Output the [X, Y] coordinate of the center of the cell containing the given text.  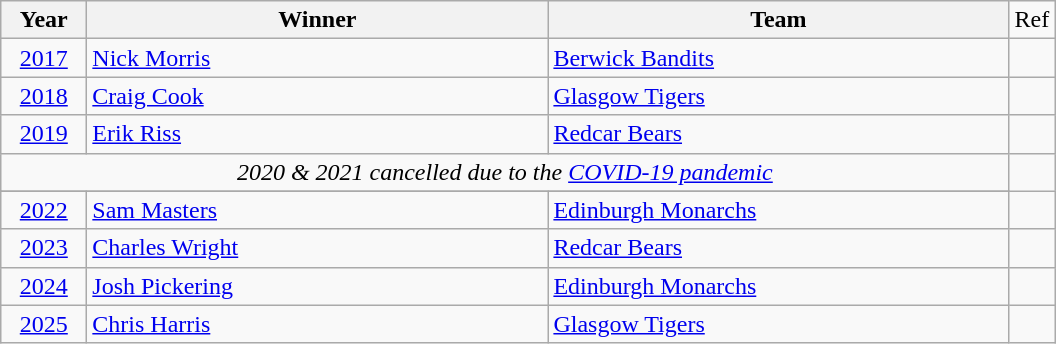
Charles Wright [318, 248]
2024 [44, 286]
2017 [44, 58]
Ref [1032, 20]
Erik Riss [318, 134]
Sam Masters [318, 210]
2023 [44, 248]
Nick Morris [318, 58]
2019 [44, 134]
2022 [44, 210]
2020 & 2021 cancelled due to the COVID-19 pandemic [505, 172]
Josh Pickering [318, 286]
Winner [318, 20]
Craig Cook [318, 96]
Team [778, 20]
2025 [44, 324]
Year [44, 20]
Chris Harris [318, 324]
Berwick Bandits [778, 58]
2018 [44, 96]
